Return the (x, y) coordinate for the center point of the cell that contains the specified text.  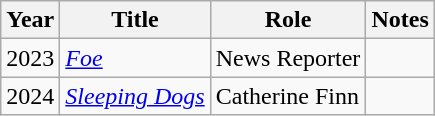
2023 (30, 58)
News Reporter (288, 58)
Role (288, 20)
Sleeping Dogs (135, 96)
Year (30, 20)
Title (135, 20)
Foe (135, 58)
Notes (400, 20)
Catherine Finn (288, 96)
2024 (30, 96)
